Find where the given text appears and provide that cell's center as [X, Y] coordinate. 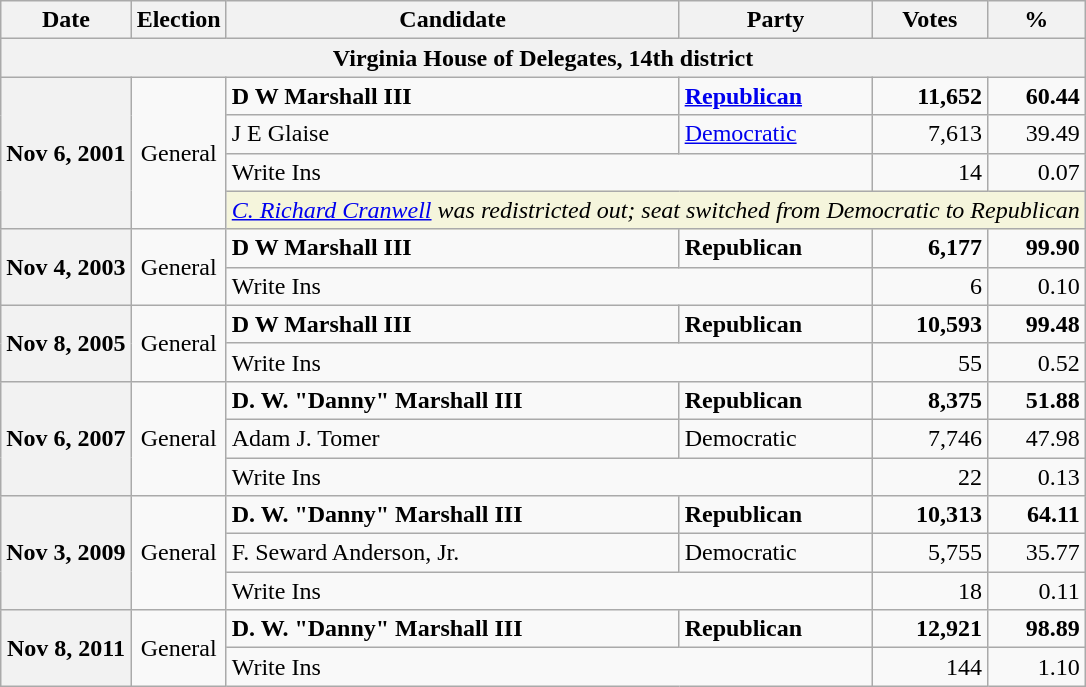
7,613 [930, 134]
Nov 8, 2005 [66, 343]
10,593 [930, 324]
Votes [930, 20]
39.49 [1037, 134]
F. Seward Anderson, Jr. [452, 553]
99.90 [1037, 248]
Candidate [452, 20]
6 [930, 286]
60.44 [1037, 96]
18 [930, 591]
64.11 [1037, 515]
% [1037, 20]
8,375 [930, 400]
Adam J. Tomer [452, 438]
Nov 3, 2009 [66, 553]
144 [930, 667]
10,313 [930, 515]
11,652 [930, 96]
Nov 4, 2003 [66, 267]
7,746 [930, 438]
14 [930, 172]
0.07 [1037, 172]
0.13 [1037, 477]
Election [178, 20]
J E Glaise [452, 134]
99.48 [1037, 324]
Nov 6, 2001 [66, 153]
0.52 [1037, 362]
C. Richard Cranwell was redistricted out; seat switched from Democratic to Republican [656, 210]
0.10 [1037, 286]
1.10 [1037, 667]
Nov 6, 2007 [66, 438]
Date [66, 20]
Virginia House of Delegates, 14th district [543, 58]
55 [930, 362]
98.89 [1037, 629]
5,755 [930, 553]
51.88 [1037, 400]
6,177 [930, 248]
22 [930, 477]
0.11 [1037, 591]
12,921 [930, 629]
Party [776, 20]
35.77 [1037, 553]
47.98 [1037, 438]
Nov 8, 2011 [66, 648]
